Capture the cell that displays the provided text and extract its (X, Y) central coordinate. 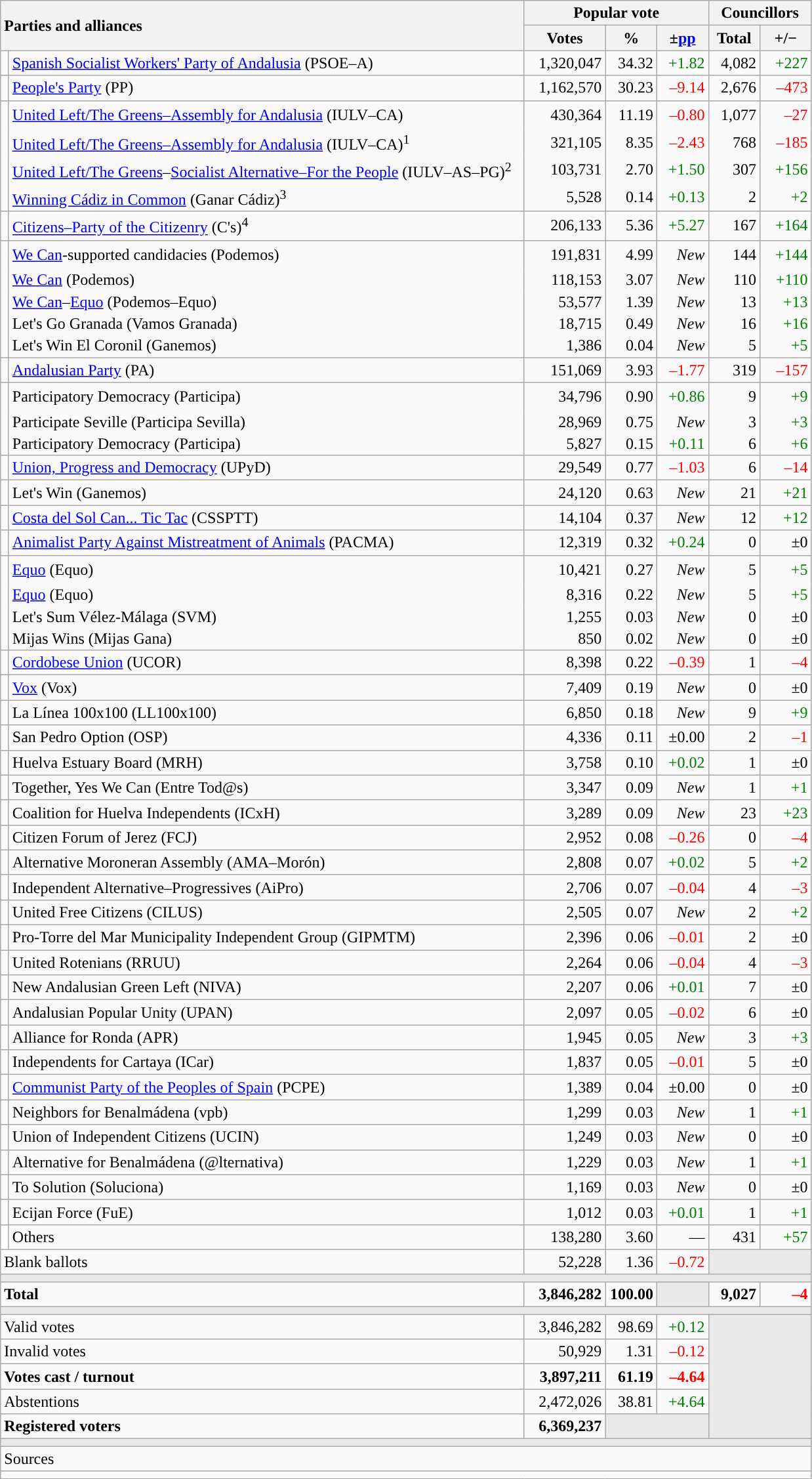
191,831 (565, 255)
1,077 (735, 114)
0.14 (631, 197)
1,837 (565, 1062)
0.15 (631, 444)
% (631, 38)
110 (735, 280)
Invalid votes (262, 1352)
San Pedro Option (OSP) (266, 738)
103,731 (565, 170)
Winning Cádiz in Common (Ganar Cádiz)3 (266, 197)
0.49 (631, 324)
We Can-supported candidacies (Podemos) (266, 255)
1,255 (565, 617)
–0.26 (682, 837)
–2.43 (682, 142)
+1.50 (682, 170)
14,104 (565, 518)
28,969 (565, 422)
2,207 (565, 988)
3,347 (565, 787)
Citizens–Party of the Citizenry (C's)4 (266, 226)
138,280 (565, 1237)
+0.24 (682, 543)
7 (735, 988)
100.00 (631, 1294)
Pro-Torre del Mar Municipality Independent Group (GIPMTM) (266, 938)
–9.14 (682, 88)
Citizen Forum of Jerez (FCJ) (266, 837)
307 (735, 170)
Communist Party of the Peoples of Spain (PCPE) (266, 1087)
0.18 (631, 713)
3.93 (631, 370)
29,549 (565, 468)
United Rotenians (RRUU) (266, 963)
0.77 (631, 468)
118,153 (565, 280)
151,069 (565, 370)
+4.64 (682, 1402)
2,097 (565, 1012)
–4.64 (682, 1377)
Coalition for Huelva Independents (ICxH) (266, 812)
18,715 (565, 324)
–14 (786, 468)
6,850 (565, 713)
10,421 (565, 570)
Sources (406, 1459)
1.36 (631, 1262)
167 (735, 226)
5,528 (565, 197)
Andalusian Party (PA) (266, 370)
–1.77 (682, 370)
Costa del Sol Can... Tic Tac (CSSPTT) (266, 518)
38.81 (631, 1402)
–0.12 (682, 1352)
4.99 (631, 255)
–0.02 (682, 1012)
+12 (786, 518)
3,897,211 (565, 1377)
±pp (682, 38)
+13 (786, 302)
We Can–Equo (Podemos–Equo) (266, 302)
+227 (786, 63)
850 (565, 639)
1,386 (565, 346)
People's Party (PP) (266, 88)
8,316 (565, 594)
Popular vote (617, 13)
0.11 (631, 738)
–1.03 (682, 468)
Neighbors for Benalmádena (vpb) (266, 1112)
50,929 (565, 1352)
Alternative for Benalmádena (@lternativa) (266, 1162)
2,396 (565, 938)
Participate Seville (Participa Sevilla) (266, 422)
Let's Win El Coronil (Ganemos) (266, 346)
4,336 (565, 738)
Andalusian Popular Unity (UPAN) (266, 1012)
23 (735, 812)
La Línea 100x100 (LL100x100) (266, 713)
13 (735, 302)
–0.72 (682, 1262)
Alliance for Ronda (APR) (266, 1037)
0.37 (631, 518)
0.75 (631, 422)
Spanish Socialist Workers' Party of Andalusia (PSOE–A) (266, 63)
1,249 (565, 1137)
0.63 (631, 493)
11.19 (631, 114)
+21 (786, 493)
1,299 (565, 1112)
144 (735, 255)
United Left/The Greens–Assembly for Andalusia (IULV–CA)1 (266, 142)
98.69 (631, 1327)
Independents for Cartaya (ICar) (266, 1062)
Parties and alliances (262, 26)
Let's Win (Ganemos) (266, 493)
321,105 (565, 142)
12 (735, 518)
319 (735, 370)
–27 (786, 114)
1.31 (631, 1352)
16 (735, 324)
5.36 (631, 226)
5,827 (565, 444)
61.19 (631, 1377)
Let's Go Granada (Vamos Granada) (266, 324)
1,012 (565, 1212)
430,364 (565, 114)
Others (266, 1237)
Union of Independent Citizens (UCIN) (266, 1137)
New Andalusian Green Left (NIVA) (266, 988)
Mijas Wins (Mijas Gana) (266, 639)
2,676 (735, 88)
0.08 (631, 837)
206,133 (565, 226)
Votes cast / turnout (262, 1377)
–0.80 (682, 114)
–185 (786, 142)
Together, Yes We Can (Entre Tod@s) (266, 787)
To Solution (Soluciona) (266, 1187)
8.35 (631, 142)
3.60 (631, 1237)
12,319 (565, 543)
Let's Sum Vélez-Málaga (SVM) (266, 617)
1,162,570 (565, 88)
4,082 (735, 63)
Independent Alternative–Progressives (AiPro) (266, 887)
0.90 (631, 396)
Abstentions (262, 1402)
34.32 (631, 63)
Valid votes (262, 1327)
–473 (786, 88)
1,320,047 (565, 63)
+23 (786, 812)
34,796 (565, 396)
0.27 (631, 570)
3.07 (631, 280)
+/− (786, 38)
1,945 (565, 1037)
2,264 (565, 963)
6,369,237 (565, 1427)
Union, Progress and Democracy (UPyD) (266, 468)
+0.11 (682, 444)
7,409 (565, 688)
2,706 (565, 887)
+1.82 (682, 63)
1,229 (565, 1162)
+6 (786, 444)
+164 (786, 226)
Alternative Moroneran Assembly (AMA–Morón) (266, 862)
9,027 (735, 1294)
United Left/The Greens–Assembly for Andalusia (IULV–CA) (266, 114)
+0.13 (682, 197)
+144 (786, 255)
+0.86 (682, 396)
Animalist Party Against Mistreatment of Animals (PACMA) (266, 543)
Blank ballots (262, 1262)
2,952 (565, 837)
3,289 (565, 812)
— (682, 1237)
–157 (786, 370)
52,228 (565, 1262)
Registered voters (262, 1427)
Councillors (760, 13)
768 (735, 142)
2.70 (631, 170)
3,758 (565, 762)
United Free Citizens (CILUS) (266, 912)
431 (735, 1237)
Vox (Vox) (266, 688)
We Can (Podemos) (266, 280)
+0.12 (682, 1327)
24,120 (565, 493)
1,389 (565, 1087)
53,577 (565, 302)
2,808 (565, 862)
Cordobese Union (UCOR) (266, 663)
30.23 (631, 88)
Ecijan Force (FuE) (266, 1212)
–1 (786, 738)
Votes (565, 38)
21 (735, 493)
0.10 (631, 762)
+5.27 (682, 226)
1,169 (565, 1187)
0.32 (631, 543)
1.39 (631, 302)
2,472,026 (565, 1402)
+16 (786, 324)
+57 (786, 1237)
+110 (786, 280)
+156 (786, 170)
0.02 (631, 639)
8,398 (565, 663)
Huelva Estuary Board (MRH) (266, 762)
2,505 (565, 912)
United Left/The Greens–Socialist Alternative–For the People (IULV–AS–PG)2 (266, 170)
0.19 (631, 688)
–0.39 (682, 663)
